Extract the (x, y) coordinate from the center of the cell holding the provided text.  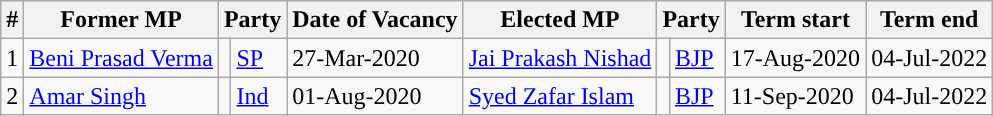
SP (259, 58)
1 (12, 58)
Jai Prakash Nishad (560, 58)
Amar Singh (122, 96)
17-Aug-2020 (795, 58)
Elected MP (560, 20)
01-Aug-2020 (375, 96)
Term start (795, 20)
27-Mar-2020 (375, 58)
Term end (930, 20)
2 (12, 96)
Beni Prasad Verma (122, 58)
Syed Zafar Islam (560, 96)
Former MP (122, 20)
Date of Vacancy (375, 20)
Ind (259, 96)
# (12, 20)
11-Sep-2020 (795, 96)
